Locate the cell with the specified text and output its [X, Y] center coordinate. 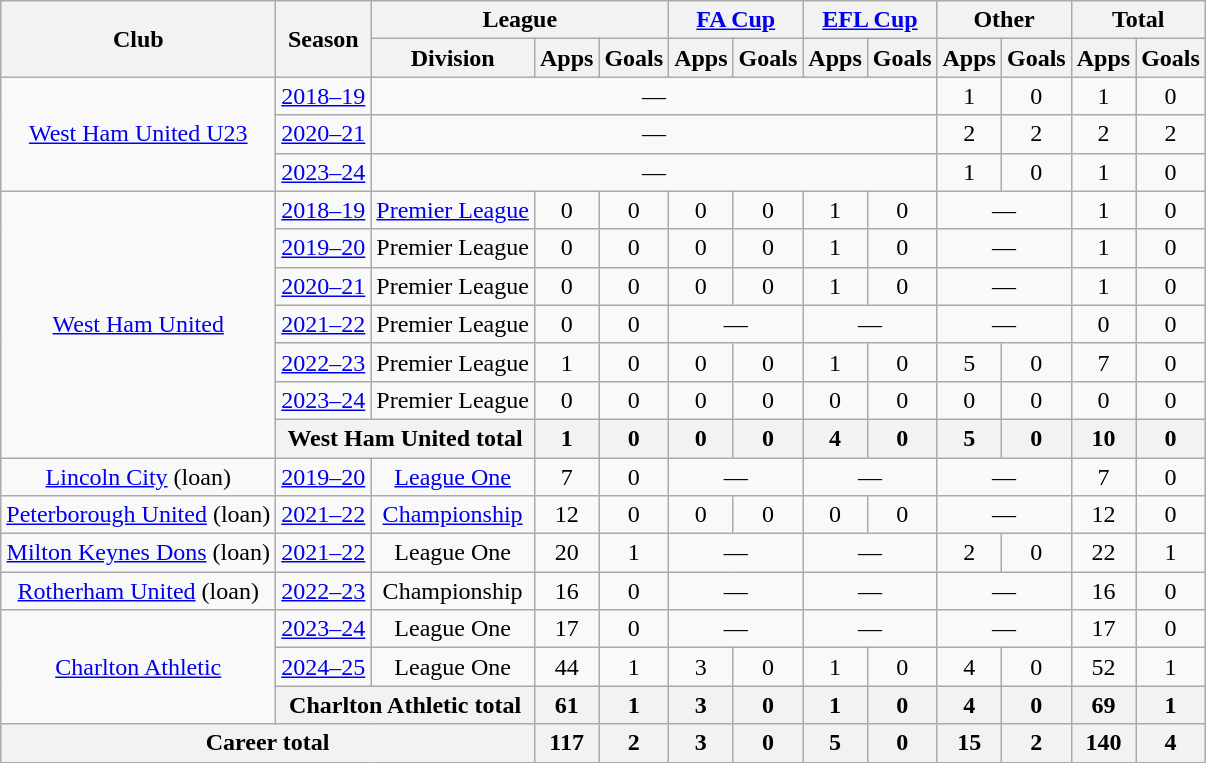
Rotherham United (loan) [138, 591]
10 [1103, 438]
Milton Keynes Dons (loan) [138, 553]
44 [566, 667]
West Ham United [138, 324]
69 [1103, 705]
140 [1103, 743]
Season [324, 39]
League [520, 20]
Peterborough United (loan) [138, 515]
Charlton Athletic [138, 667]
Charlton Athletic total [406, 705]
Total [1138, 20]
West Ham United U23 [138, 134]
Club [138, 39]
Lincoln City (loan) [138, 477]
20 [566, 553]
Division [453, 58]
Career total [268, 743]
EFL Cup [870, 20]
117 [566, 743]
22 [1103, 553]
2024–25 [324, 667]
West Ham United total [406, 438]
Other [1004, 20]
FA Cup [736, 20]
61 [566, 705]
15 [969, 743]
52 [1103, 667]
